From the cell containing the given text, extract its center point as (x, y) coordinate. 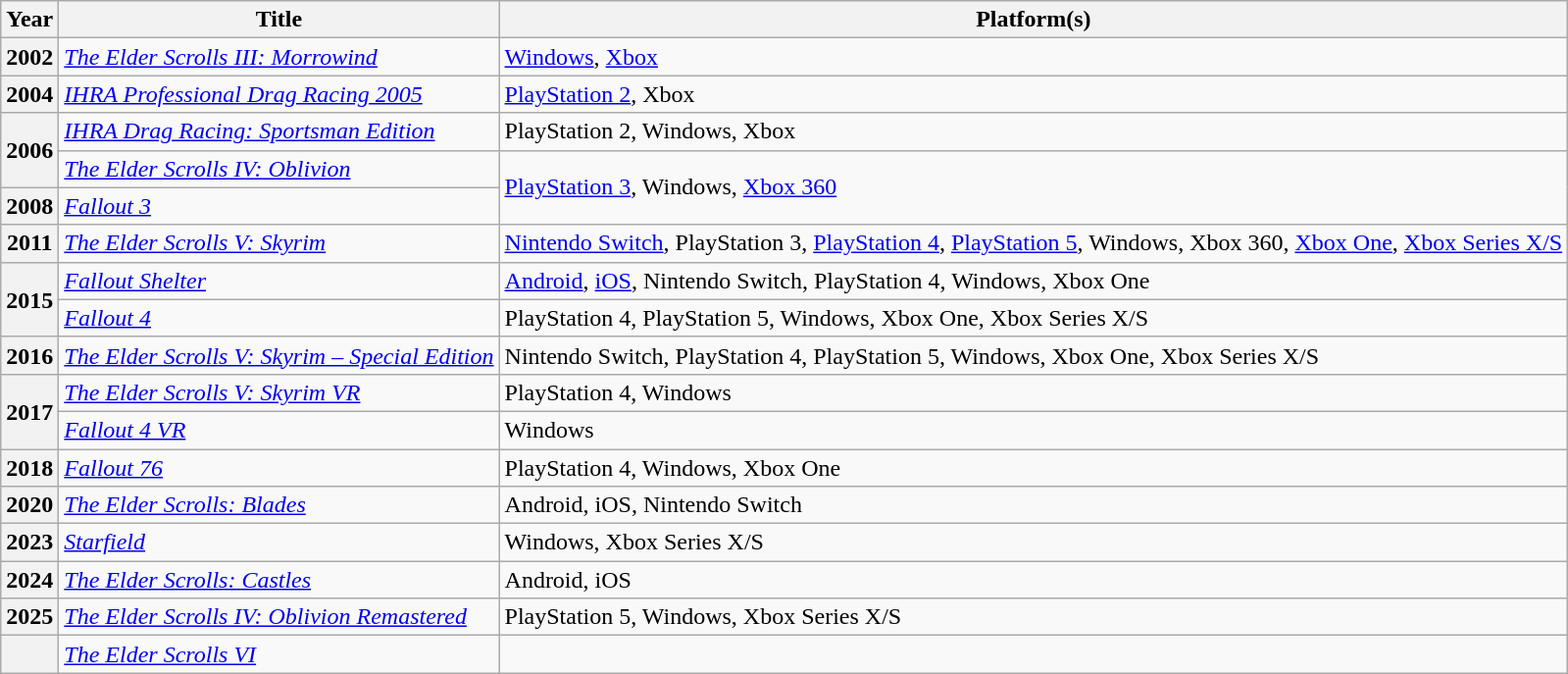
The Elder Scrolls V: Skyrim VR (278, 392)
Year (29, 20)
PlayStation 4, Windows (1034, 392)
2024 (29, 580)
Android, iOS, Nintendo Switch (1034, 505)
IHRA Drag Racing: Sportsman Edition (278, 131)
Title (278, 20)
IHRA Professional Drag Racing 2005 (278, 94)
Fallout 3 (278, 206)
2018 (29, 468)
The Elder Scrolls IV: Oblivion (278, 169)
The Elder Scrolls: Blades (278, 505)
The Elder Scrolls IV: Oblivion Remastered (278, 617)
Android, iOS, Nintendo Switch, PlayStation 4, Windows, Xbox One (1034, 281)
2006 (29, 150)
PlayStation 2, Windows, Xbox (1034, 131)
Fallout 4 (278, 318)
Fallout Shelter (278, 281)
Windows, Xbox Series X/S (1034, 543)
2011 (29, 243)
The Elder Scrolls V: Skyrim (278, 243)
Nintendo Switch, PlayStation 3, PlayStation 4, PlayStation 5, Windows, Xbox 360, Xbox One, Xbox Series X/S (1034, 243)
2015 (29, 299)
Windows, Xbox (1034, 57)
Platform(s) (1034, 20)
Android, iOS (1034, 580)
PlayStation 5, Windows, Xbox Series X/S (1034, 617)
2025 (29, 617)
2023 (29, 543)
PlayStation 3, Windows, Xbox 360 (1034, 187)
2020 (29, 505)
2004 (29, 94)
2008 (29, 206)
2002 (29, 57)
The Elder Scrolls V: Skyrim – Special Edition (278, 355)
PlayStation 4, PlayStation 5, Windows, Xbox One, Xbox Series X/S (1034, 318)
The Elder Scrolls III: Morrowind (278, 57)
Fallout 76 (278, 468)
Fallout 4 VR (278, 430)
2017 (29, 411)
Starfield (278, 543)
The Elder Scrolls VI (278, 654)
Windows (1034, 430)
The Elder Scrolls: Castles (278, 580)
PlayStation 4, Windows, Xbox One (1034, 468)
2016 (29, 355)
PlayStation 2, Xbox (1034, 94)
Nintendo Switch, PlayStation 4, PlayStation 5, Windows, Xbox One, Xbox Series X/S (1034, 355)
